Capture the cell that displays the provided text and extract its [X, Y] central coordinate. 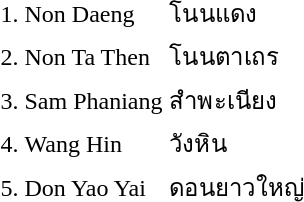
Sam Phaniang [94, 100]
Wang Hin [94, 144]
Non Ta Then [94, 56]
